Provide the [x, y] coordinate of the cell's center where the given text is located.  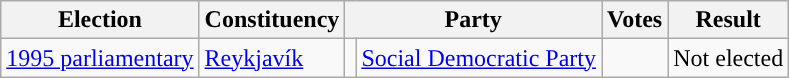
Social Democratic Party [479, 58]
Election [100, 20]
Result [728, 20]
Constituency [272, 20]
1995 parliamentary [100, 58]
Not elected [728, 58]
Votes [635, 20]
Party [474, 20]
Reykjavík [272, 58]
